Return the (X, Y) coordinate for the center point of the cell that contains the specified text.  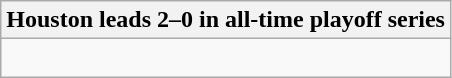
Houston leads 2–0 in all-time playoff series (226, 20)
